Determine the (X, Y) coordinate at the center of the cell enclosing the given text.  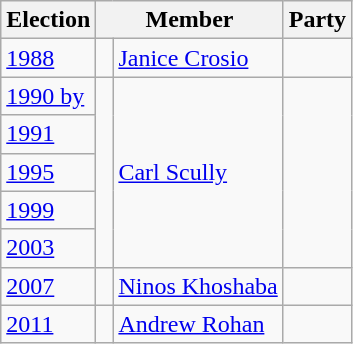
1990 by (48, 96)
Ninos Khoshaba (198, 286)
Party (317, 20)
2003 (48, 248)
1988 (48, 58)
1999 (48, 210)
Member (190, 20)
Andrew Rohan (198, 324)
Janice Crosio (198, 58)
1991 (48, 134)
2011 (48, 324)
Election (48, 20)
2007 (48, 286)
Carl Scully (198, 172)
1995 (48, 172)
